From the cell containing the given text, extract its center point as (X, Y) coordinate. 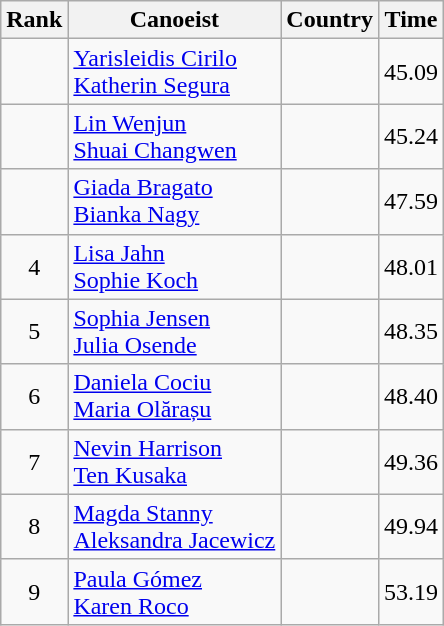
Nevin HarrisonTen Kusaka (174, 462)
48.35 (412, 332)
49.94 (412, 526)
49.36 (412, 462)
Yarisleidis CiriloKatherin Segura (174, 72)
Daniela CociuMaria Olărașu (174, 396)
Country (330, 20)
53.19 (412, 592)
Canoeist (174, 20)
6 (34, 396)
Lisa JahnSophie Koch (174, 266)
5 (34, 332)
Time (412, 20)
Lin WenjunShuai Changwen (174, 136)
45.09 (412, 72)
Sophia JensenJulia Osende (174, 332)
48.01 (412, 266)
47.59 (412, 202)
8 (34, 526)
48.40 (412, 396)
4 (34, 266)
Rank (34, 20)
Paula GómezKaren Roco (174, 592)
9 (34, 592)
Giada BragatoBianka Nagy (174, 202)
Magda StannyAleksandra Jacewicz (174, 526)
7 (34, 462)
45.24 (412, 136)
